Output the (x, y) coordinate of the center of the cell containing the given text.  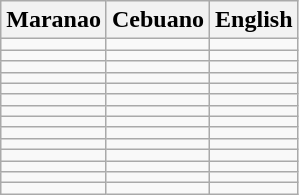
Cebuano (158, 20)
Maranao (54, 20)
English (254, 20)
